Determine the [X, Y] coordinate at the center of the cell enclosing the given text.  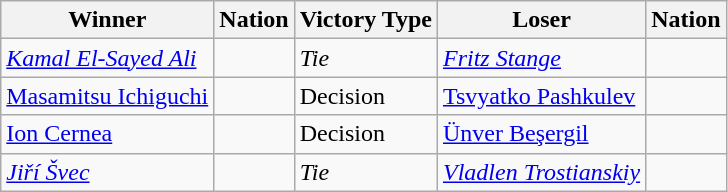
Ion Cernea [108, 134]
Winner [108, 20]
Victory Type [366, 20]
Fritz Stange [541, 58]
Loser [541, 20]
Masamitsu Ichiguchi [108, 96]
Kamal El-Sayed Ali [108, 58]
Jiří Švec [108, 172]
Ünver Beşergil [541, 134]
Vladlen Trostianskiy [541, 172]
Tsvyatko Pashkulev [541, 96]
